Extract the (X, Y) coordinate from the center of the cell holding the provided text.  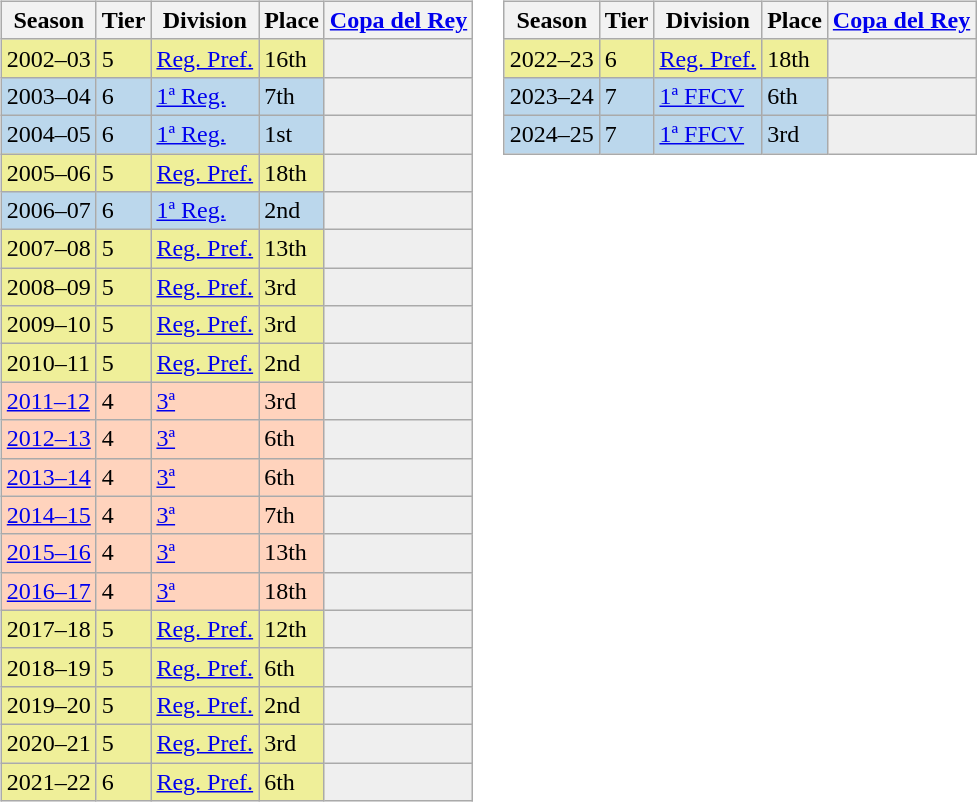
2007–08 (48, 249)
2003–04 (48, 96)
2022–23 (552, 58)
2010–11 (48, 363)
16th (292, 58)
2005–06 (48, 173)
2024–25 (552, 134)
2011–12 (48, 401)
12th (292, 629)
1st (292, 134)
2009–10 (48, 325)
2021–22 (48, 781)
2004–05 (48, 134)
2023–24 (552, 96)
2006–07 (48, 211)
2002–03 (48, 58)
2012–13 (48, 439)
2018–19 (48, 667)
2019–20 (48, 705)
2015–16 (48, 553)
2020–21 (48, 743)
2014–15 (48, 515)
2017–18 (48, 629)
2008–09 (48, 287)
2016–17 (48, 591)
2013–14 (48, 477)
